Return [x, y] of the center of cell containing provided text 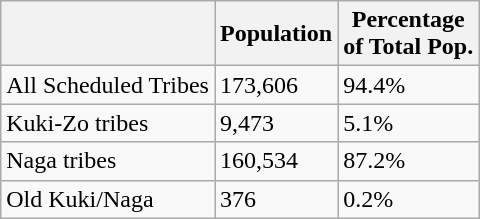
Old Kuki/Naga [108, 199]
87.2% [408, 161]
Percentageof Total Pop. [408, 34]
9,473 [276, 123]
94.4% [408, 85]
5.1% [408, 123]
0.2% [408, 199]
Population [276, 34]
376 [276, 199]
All Scheduled Tribes [108, 85]
173,606 [276, 85]
Kuki-Zo tribes [108, 123]
160,534 [276, 161]
Naga tribes [108, 161]
